Extract the [x, y] coordinate from the center of the cell holding the provided text.  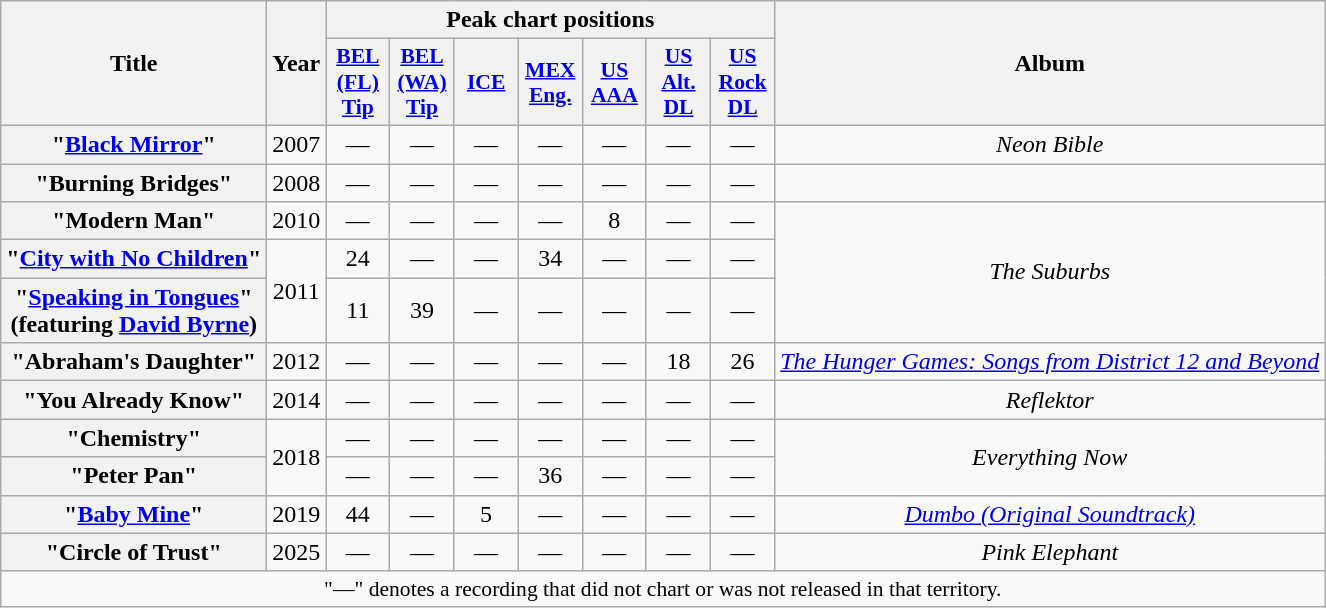
2008 [296, 183]
ICE [486, 82]
USRockDL [743, 82]
Dumbo (Original Soundtrack) [1050, 514]
"Speaking in Tongues"(featuring David Byrne) [134, 310]
Pink Elephant [1050, 552]
"You Already Know" [134, 400]
BEL(FL)Tip [358, 82]
36 [550, 476]
"—" denotes a recording that did not chart or was not released in that territory. [663, 589]
"City with No Children" [134, 259]
BEL(WA)Tip [422, 82]
8 [614, 221]
2010 [296, 221]
2014 [296, 400]
USAAA [614, 82]
2012 [296, 362]
2025 [296, 552]
Year [296, 64]
"Chemistry" [134, 438]
"Baby Mine" [134, 514]
"Burning Bridges" [134, 183]
2018 [296, 457]
44 [358, 514]
18 [678, 362]
2011 [296, 292]
"Circle of Trust" [134, 552]
2007 [296, 144]
Title [134, 64]
Peak chart positions [550, 20]
MEXEng. [550, 82]
34 [550, 259]
"Modern Man" [134, 221]
2019 [296, 514]
"Abraham's Daughter" [134, 362]
Everything Now [1050, 457]
Reflektor [1050, 400]
39 [422, 310]
The Suburbs [1050, 272]
The Hunger Games: Songs from District 12 and Beyond [1050, 362]
5 [486, 514]
"Black Mirror" [134, 144]
26 [743, 362]
Neon Bible [1050, 144]
11 [358, 310]
"Peter Pan" [134, 476]
24 [358, 259]
USAlt.DL [678, 82]
Album [1050, 64]
